Return the [X, Y] coordinate for the center point of the cell that contains the specified text.  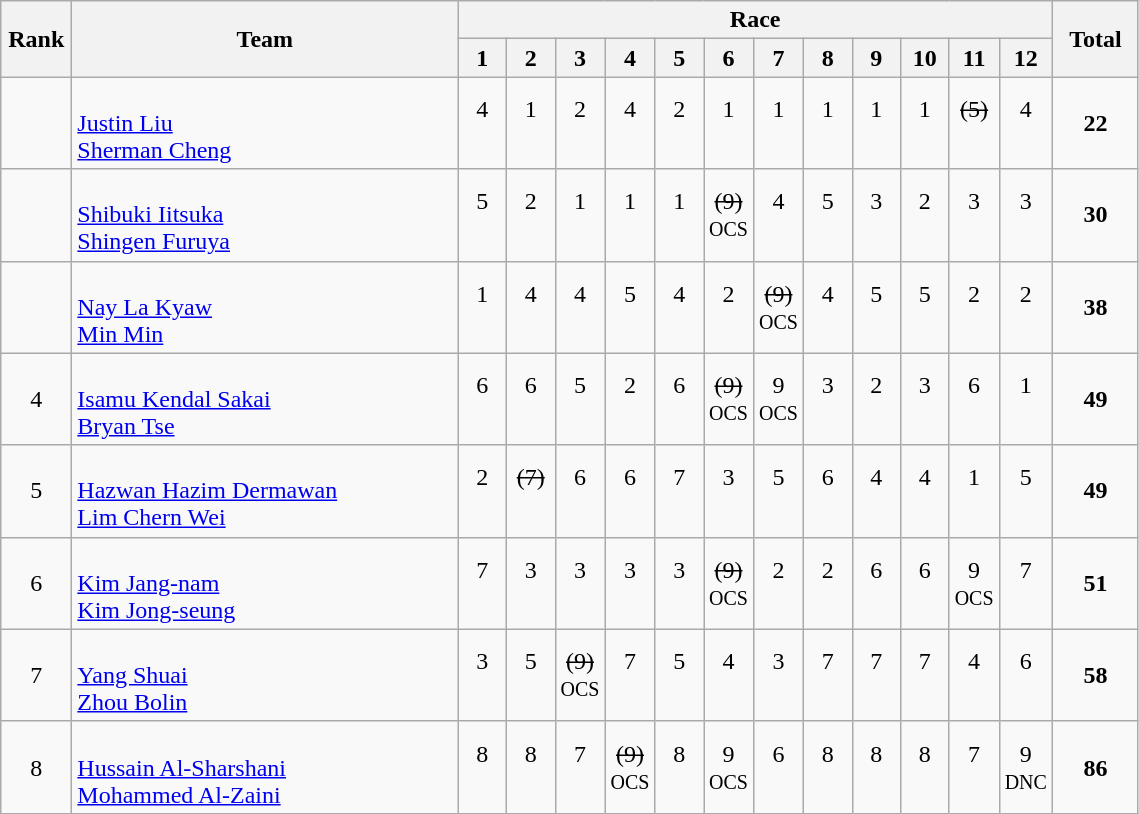
12 [1026, 58]
Total [1095, 39]
38 [1095, 307]
30 [1095, 215]
(7) [530, 491]
Yang ShuaiZhou Bolin [265, 675]
10 [926, 58]
Rank [36, 39]
9DNC [1026, 767]
Isamu Kendal SakaiBryan Tse [265, 399]
Justin LiuSherman Cheng [265, 123]
Hazwan Hazim DermawanLim Chern Wei [265, 491]
58 [1095, 675]
Nay La KyawMin Min [265, 307]
Shibuki IitsukaShingen Furuya [265, 215]
Race [755, 20]
9 [876, 58]
86 [1095, 767]
51 [1095, 583]
Hussain Al-SharshaniMohammed Al-Zaini [265, 767]
11 [974, 58]
Kim Jang-namKim Jong-seung [265, 583]
(5) [974, 123]
Team [265, 39]
22 [1095, 123]
